Search for the cell housing the specified text and yield its [x, y] center coordinate. 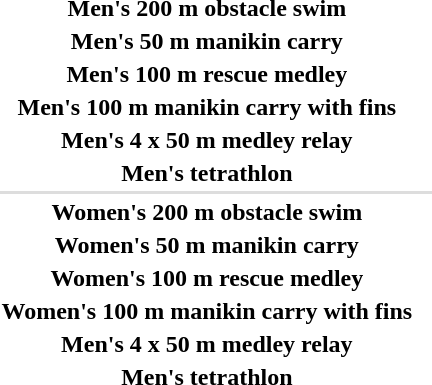
Men's 100 m manikin carry with fins [207, 107]
Women's 200 m obstacle swim [207, 212]
Women's 50 m manikin carry [207, 245]
Men's 100 m rescue medley [207, 74]
Women's 100 m manikin carry with fins [207, 311]
Men's tetrathlon [207, 173]
Men's 50 m manikin carry [207, 41]
Women's 100 m rescue medley [207, 278]
